Identify which cell holds the provided text, then report its (x, y) central coordinate. 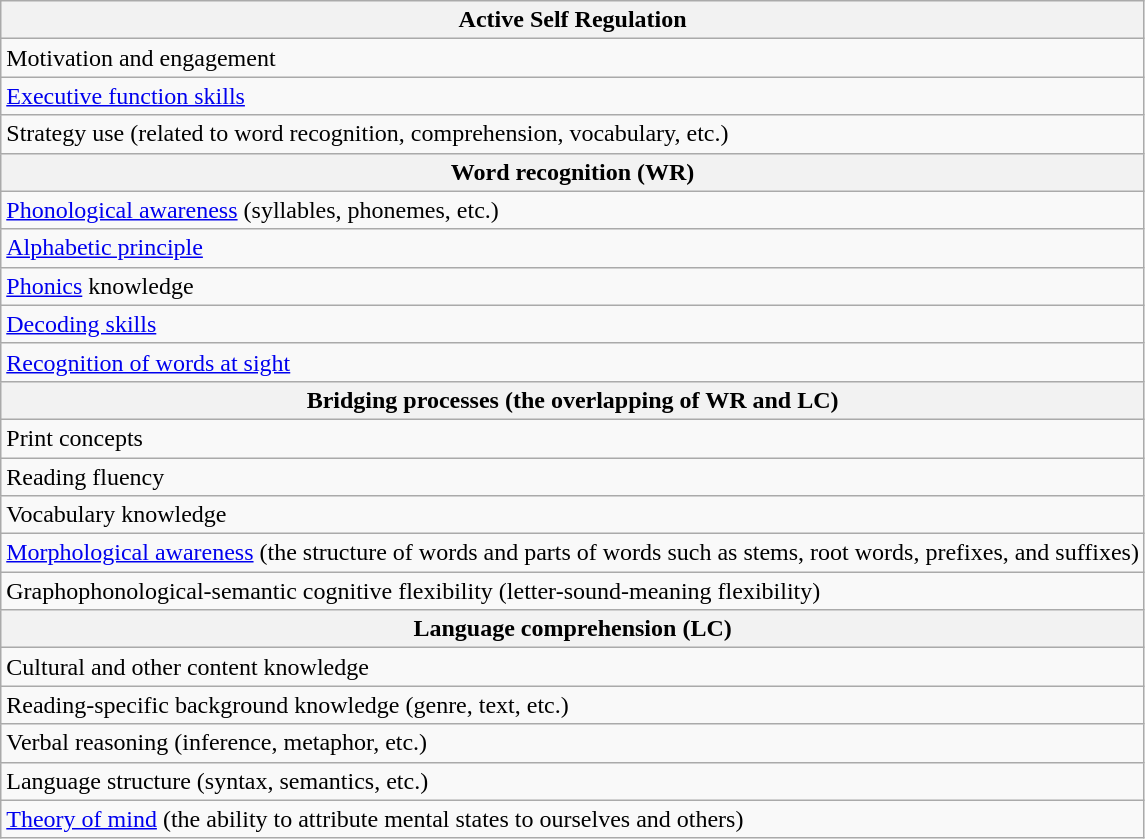
Graphophonological-semantic cognitive flexibility (letter-sound-meaning flexibility) (573, 591)
Phonological awareness (syllables, phonemes, etc.) (573, 210)
Verbal reasoning (inference, metaphor, etc.) (573, 743)
Phonics knowledge (573, 286)
Language comprehension (LC) (573, 629)
Recognition of words at sight (573, 362)
Theory of mind (the ability to attribute mental states to ourselves and others) (573, 819)
Reading-specific background knowledge (genre, text, etc.) (573, 705)
Reading fluency (573, 477)
Vocabulary knowledge (573, 515)
Strategy use (related to word recognition, comprehension, vocabulary, etc.) (573, 134)
Morphological awareness (the structure of words and parts of words such as stems, root words, prefixes, and suffixes) (573, 553)
Motivation and engagement (573, 58)
Language structure (syntax, semantics, etc.) (573, 781)
Executive function skills (573, 96)
Active Self Regulation (573, 20)
Print concepts (573, 438)
Bridging processes (the overlapping of WR and LC) (573, 400)
Word recognition (WR) (573, 172)
Alphabetic principle (573, 248)
Cultural and other content knowledge (573, 667)
Decoding skills (573, 324)
